Return (X, Y) of the center of cell containing provided text 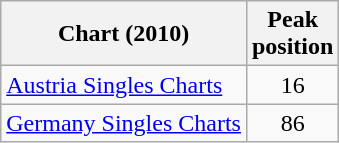
16 (292, 85)
Chart (2010) (124, 34)
86 (292, 123)
Austria Singles Charts (124, 85)
Peakposition (292, 34)
Germany Singles Charts (124, 123)
